Scan for the cell matching the given text and deliver its [X, Y] coordinate at center. 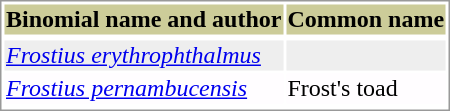
Frostius pernambucensis [143, 89]
Frostius erythrophthalmus [143, 55]
Binomial name and author [143, 19]
Common name [366, 19]
Frost's toad [366, 89]
